Identify which cell holds the provided text, then report its [X, Y] central coordinate. 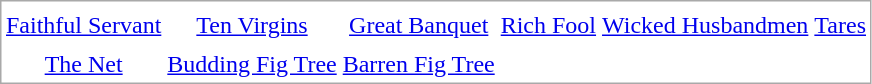
Faithful Servant [83, 25]
Rich Fool [548, 25]
Wicked Husbandmen [706, 25]
Barren Fig Tree [418, 65]
Ten Virgins [252, 25]
Tares [840, 25]
Great Banquet [418, 25]
Budding Fig Tree [252, 65]
The Net [83, 65]
